Pinpoint the cell where the given text exists, returning its (x, y) midpoint coordinate. 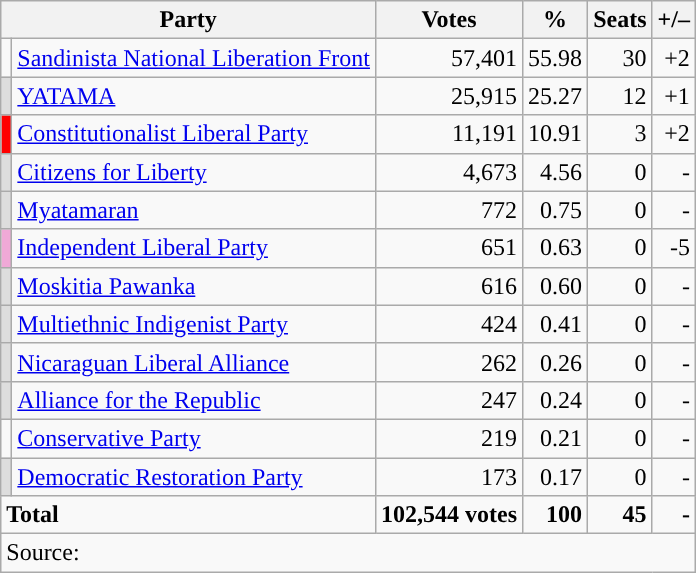
219 (448, 438)
Alliance for the Republic (194, 400)
651 (448, 248)
Source: (348, 553)
100 (556, 515)
Party (188, 20)
616 (448, 286)
Nicaraguan Liberal Alliance (194, 362)
55.98 (556, 58)
10.91 (556, 134)
+/– (674, 20)
11,191 (448, 134)
% (556, 20)
0.26 (556, 362)
424 (448, 324)
25,915 (448, 96)
0.17 (556, 477)
772 (448, 210)
262 (448, 362)
0.63 (556, 248)
25.27 (556, 96)
173 (448, 477)
247 (448, 400)
4.56 (556, 172)
4,673 (448, 172)
-5 (674, 248)
Constitutionalist Liberal Party (194, 134)
Seats (620, 20)
0.41 (556, 324)
Citizens for Liberty (194, 172)
+1 (674, 96)
Conservative Party (194, 438)
Independent Liberal Party (194, 248)
YATAMA (194, 96)
30 (620, 58)
102,544 votes (448, 515)
0.21 (556, 438)
12 (620, 96)
0.60 (556, 286)
0.24 (556, 400)
3 (620, 134)
Total (188, 515)
Moskitia Pawanka (194, 286)
45 (620, 515)
Myatamaran (194, 210)
Democratic Restoration Party (194, 477)
57,401 (448, 58)
Multiethnic Indigenist Party (194, 324)
Votes (448, 20)
0.75 (556, 210)
Sandinista National Liberation Front (194, 58)
